Identify which cell holds the provided text, then report its (x, y) central coordinate. 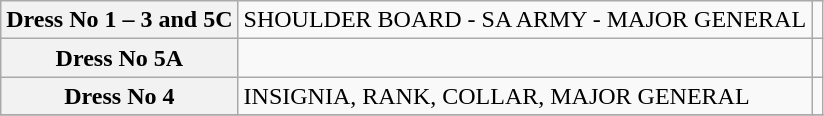
Dress No 1 – 3 and 5C (120, 20)
SHOULDER BOARD - SA ARMY - MAJOR GENERAL (525, 20)
Dress No 4 (120, 96)
INSIGNIA, RANK, COLLAR, MAJOR GENERAL (525, 96)
Dress No 5A (120, 58)
